Provide the [x, y] coordinate of the cell's center where the given text is located.  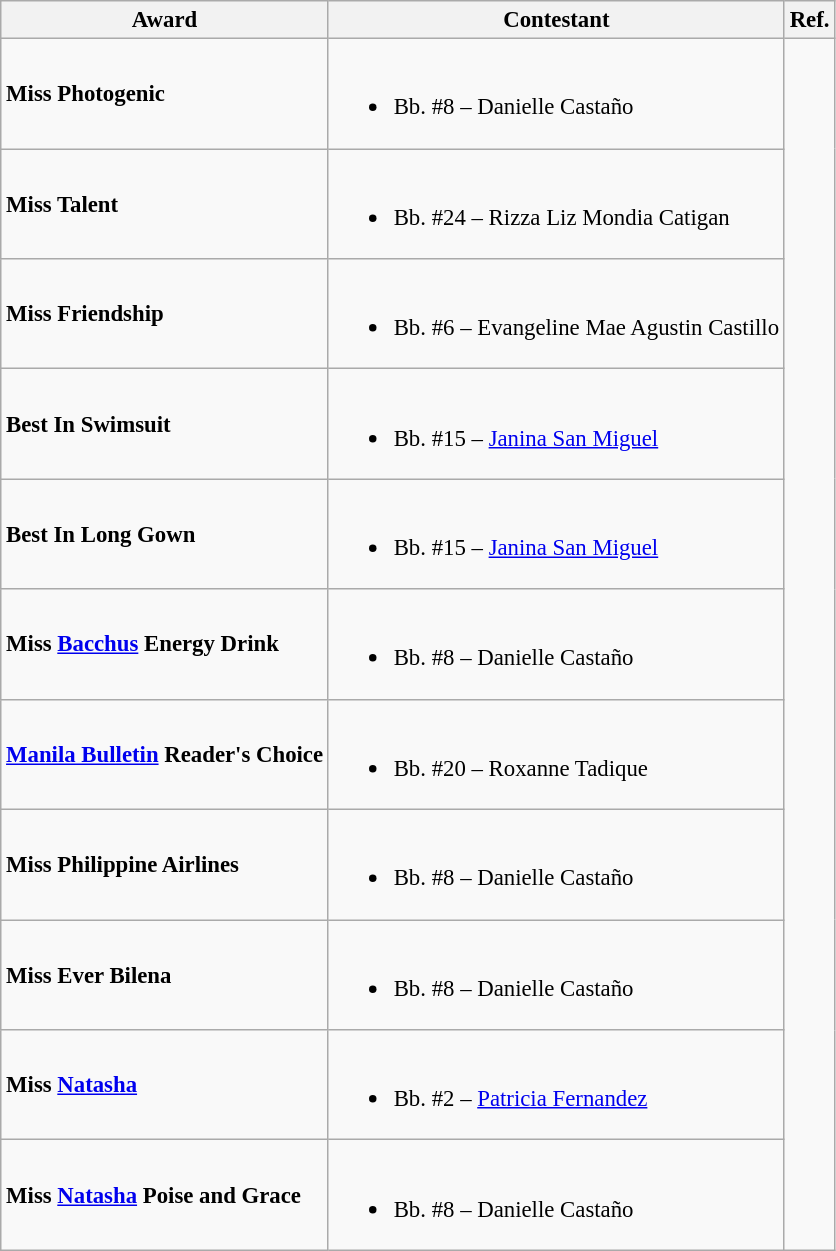
Bb. #24 – Rizza Liz Mondia Catigan [556, 204]
Bb. #2 – Patricia Fernandez [556, 1085]
Contestant [556, 20]
Best In Swimsuit [165, 424]
Award [165, 20]
Miss Ever Bilena [165, 975]
Bb. #6 – Evangeline Mae Agustin Castillo [556, 314]
Miss Philippine Airlines [165, 865]
Miss Natasha Poise and Grace [165, 1195]
Miss Friendship [165, 314]
Bb. #20 – Roxanne Tadique [556, 754]
Manila Bulletin Reader's Choice [165, 754]
Ref. [809, 20]
Miss Talent [165, 204]
Best In Long Gown [165, 534]
Miss Bacchus Energy Drink [165, 644]
Miss Photogenic [165, 94]
Miss Natasha [165, 1085]
